Pinpoint the cell where the given text exists, returning its (x, y) midpoint coordinate. 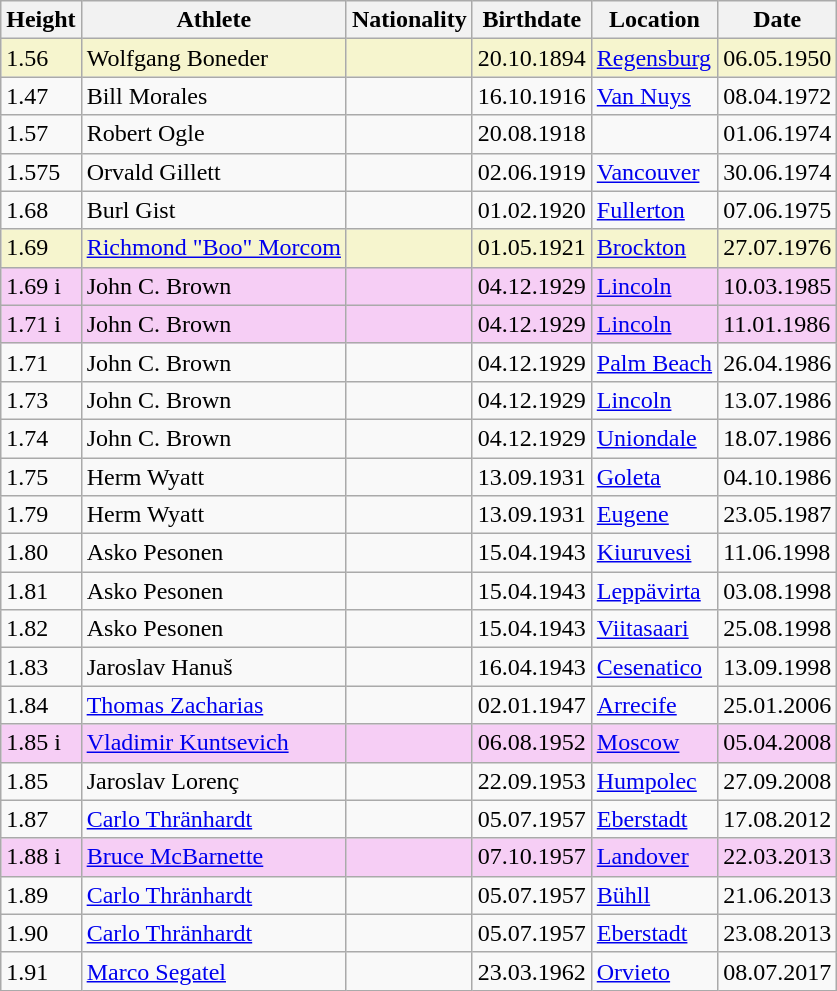
1.73 (41, 400)
Moscow (654, 743)
05.04.2008 (778, 743)
1.68 (41, 210)
17.08.2012 (778, 819)
1.85 i (41, 743)
26.04.1986 (778, 362)
1.83 (41, 667)
06.05.1950 (778, 58)
1.82 (41, 629)
Regensburg (654, 58)
11.06.1998 (778, 553)
Bühll (654, 895)
Nationality (409, 20)
Viitasaari (654, 629)
22.09.1953 (532, 781)
08.04.1972 (778, 96)
01.05.1921 (532, 248)
02.06.1919 (532, 172)
Van Nuys (654, 96)
1.87 (41, 819)
10.03.1985 (778, 286)
1.57 (41, 134)
Vancouver (654, 172)
23.03.1962 (532, 971)
Date (778, 20)
1.47 (41, 96)
1.56 (41, 58)
01.06.1974 (778, 134)
1.89 (41, 895)
27.09.2008 (778, 781)
30.06.1974 (778, 172)
1.85 (41, 781)
1.74 (41, 438)
25.01.2006 (778, 705)
1.91 (41, 971)
1.88 i (41, 857)
Cesenatico (654, 667)
1.69 (41, 248)
Kiuruvesi (654, 553)
Brockton (654, 248)
1.84 (41, 705)
Uniondale (654, 438)
13.07.1986 (778, 400)
13.09.1998 (778, 667)
Marco Segatel (214, 971)
21.06.2013 (778, 895)
16.10.1916 (532, 96)
08.07.2017 (778, 971)
1.79 (41, 515)
1.90 (41, 933)
04.10.1986 (778, 477)
Athlete (214, 20)
Vladimir Kuntsevich (214, 743)
Landover (654, 857)
1.75 (41, 477)
18.07.1986 (778, 438)
1.80 (41, 553)
20.10.1894 (532, 58)
1.575 (41, 172)
27.07.1976 (778, 248)
Robert Ogle (214, 134)
Orvald Gillett (214, 172)
Eugene (654, 515)
01.02.1920 (532, 210)
Jaroslav Lorenç (214, 781)
Bill Morales (214, 96)
07.06.1975 (778, 210)
16.04.1943 (532, 667)
1.81 (41, 591)
Birthdate (532, 20)
Wolfgang Boneder (214, 58)
Leppävirta (654, 591)
22.03.2013 (778, 857)
Bruce McBarnette (214, 857)
Goleta (654, 477)
06.08.1952 (532, 743)
Fullerton (654, 210)
Location (654, 20)
Thomas Zacharias (214, 705)
03.08.1998 (778, 591)
Burl Gist (214, 210)
Richmond "Boo" Morcom (214, 248)
1.69 i (41, 286)
Orvieto (654, 971)
Palm Beach (654, 362)
23.08.2013 (778, 933)
07.10.1957 (532, 857)
20.08.1918 (532, 134)
25.08.1998 (778, 629)
Arrecife (654, 705)
Jaroslav Hanuš (214, 667)
Humpolec (654, 781)
02.01.1947 (532, 705)
23.05.1987 (778, 515)
1.71 i (41, 324)
11.01.1986 (778, 324)
Height (41, 20)
1.71 (41, 362)
